Return [X, Y] of the center of cell containing provided text 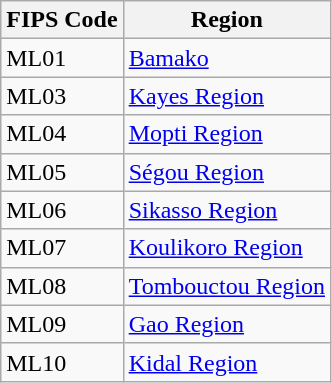
Bamako [226, 58]
ML10 [62, 362]
Kayes Region [226, 96]
ML03 [62, 96]
ML08 [62, 286]
ML07 [62, 248]
Tombouctou Region [226, 286]
Mopti Region [226, 134]
Region [226, 20]
Gao Region [226, 324]
ML09 [62, 324]
Koulikoro Region [226, 248]
ML04 [62, 134]
Kidal Region [226, 362]
FIPS Code [62, 20]
ML05 [62, 172]
Ségou Region [226, 172]
ML06 [62, 210]
ML01 [62, 58]
Sikasso Region [226, 210]
